Provide the (X, Y) coordinate of the cell's center where the given text is located.  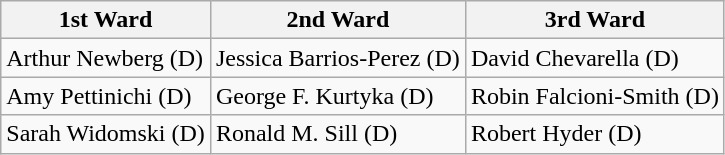
3rd Ward (594, 20)
Arthur Newberg (D) (106, 58)
1st Ward (106, 20)
Robert Hyder (D) (594, 134)
Amy Pettinichi (D) (106, 96)
George F. Kurtyka (D) (338, 96)
Jessica Barrios-Perez (D) (338, 58)
Robin Falcioni-Smith (D) (594, 96)
Ronald M. Sill (D) (338, 134)
Sarah Widomski (D) (106, 134)
David Chevarella (D) (594, 58)
2nd Ward (338, 20)
